Determine the (X, Y) coordinate at the center of the cell enclosing the given text.  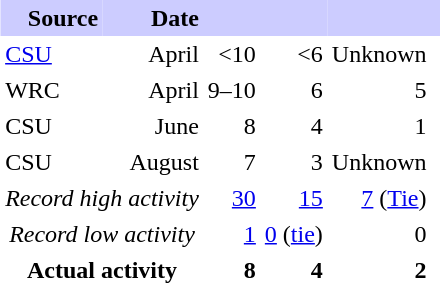
9–10 (232, 90)
7 (Tie) (379, 198)
Record low activity (102, 234)
3 (294, 162)
4 (294, 126)
8 (232, 126)
Source (52, 18)
June (154, 126)
0 (tie) (294, 234)
August (154, 162)
6 (294, 90)
0 (379, 234)
Date (154, 18)
<6 (294, 54)
7 (232, 162)
<10 (232, 54)
WRC (52, 90)
5 (379, 90)
15 (294, 198)
30 (232, 198)
Record high activity (102, 198)
